Capture the cell that displays the provided text and extract its (x, y) central coordinate. 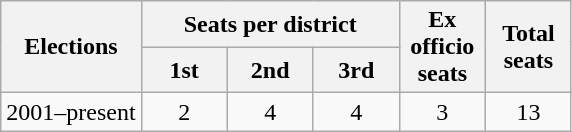
3rd (356, 70)
Ex officio seats (442, 47)
Total seats (528, 47)
13 (528, 112)
Elections (71, 47)
2 (184, 112)
2001–present (71, 112)
1st (184, 70)
2nd (270, 70)
Seats per district (270, 24)
3 (442, 112)
